Pinpoint the cell where the given text exists, returning its (x, y) midpoint coordinate. 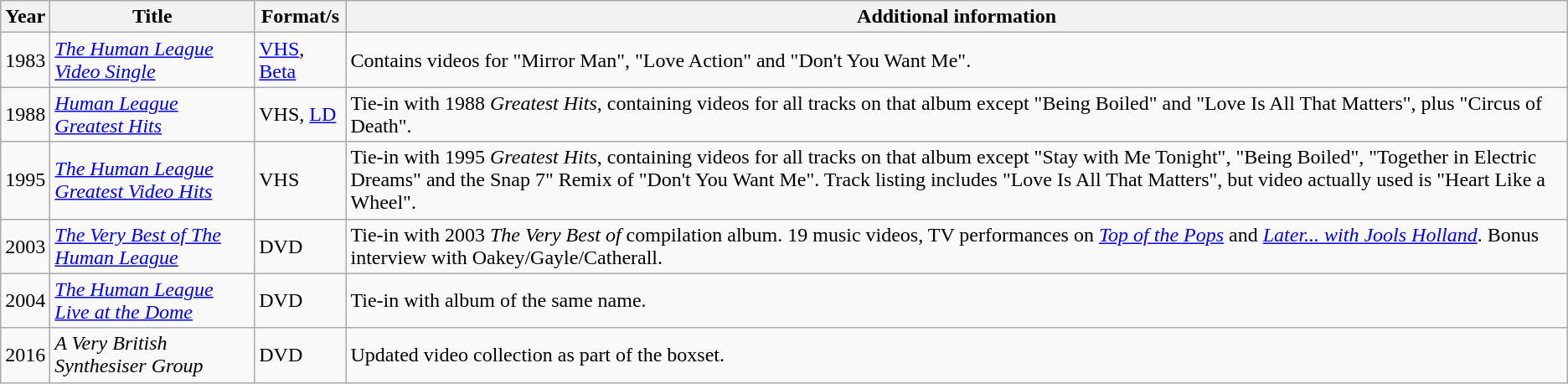
Format/s (300, 17)
Updated video collection as part of the boxset. (957, 355)
The Very Best of The Human League (152, 246)
The Human League Live at the Dome (152, 300)
The Human League Greatest Video Hits (152, 180)
2003 (25, 246)
1988 (25, 114)
Title (152, 17)
Additional information (957, 17)
Contains videos for "Mirror Man", "Love Action" and "Don't You Want Me". (957, 60)
VHS (300, 180)
2016 (25, 355)
A Very British Synthesiser Group (152, 355)
VHS, Beta (300, 60)
Human League Greatest Hits (152, 114)
VHS, LD (300, 114)
1995 (25, 180)
The Human League Video Single (152, 60)
2004 (25, 300)
1983 (25, 60)
Tie-in with album of the same name. (957, 300)
Year (25, 17)
